Determine the [x, y] coordinate at the center of the cell enclosing the given text.  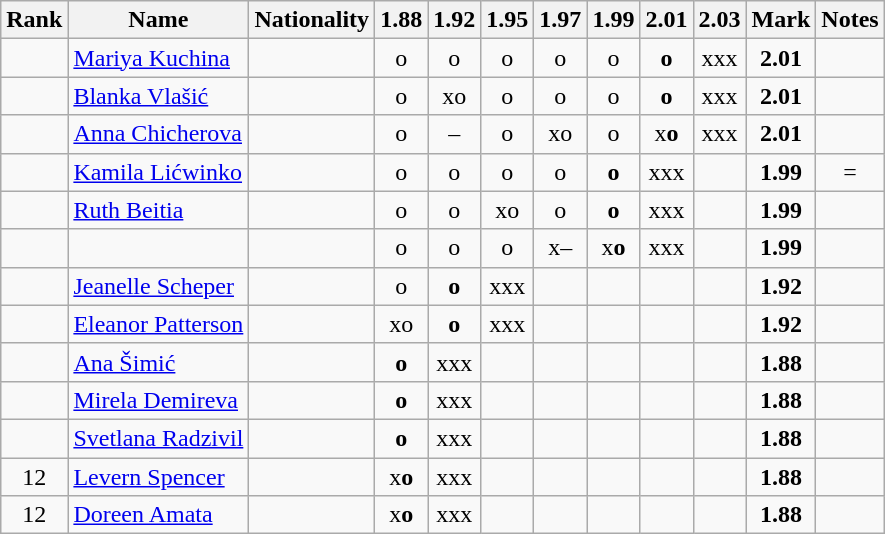
Mark [781, 20]
x– [560, 248]
Rank [34, 20]
1.95 [508, 20]
Mariya Kuchina [158, 58]
Notes [850, 20]
Svetlana Radzivil [158, 438]
Ana Šimić [158, 362]
Nationality [312, 20]
Levern Spencer [158, 477]
Doreen Amata [158, 515]
Eleanor Patterson [158, 324]
Name [158, 20]
= [850, 172]
Blanka Vlašić [158, 96]
Kamila Lićwinko [158, 172]
2.03 [720, 20]
1.97 [560, 20]
Ruth Beitia [158, 210]
Mirela Demireva [158, 400]
– [454, 134]
Anna Chicherova [158, 134]
Jeanelle Scheper [158, 286]
